Scan for the cell matching the given text and deliver its [X, Y] coordinate at center. 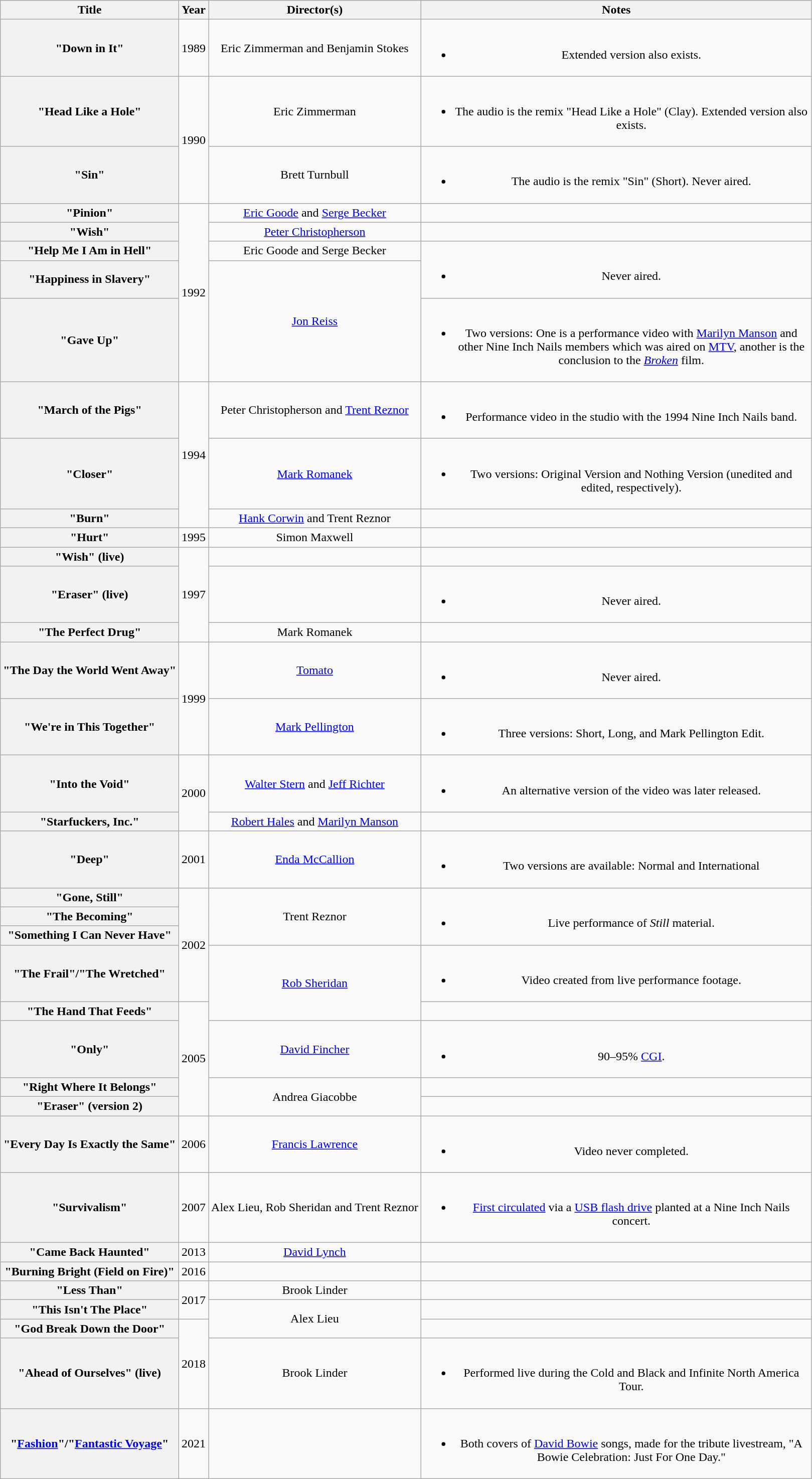
"Gone, Still" [90, 897]
"Help Me I Am in Hell" [90, 251]
"Something I Can Never Have" [90, 935]
Andrea Giacobbe [315, 1096]
"Wish" (live) [90, 556]
Walter Stern and Jeff Richter [315, 783]
"Sin" [90, 175]
"Into the Void" [90, 783]
"Starfuckers, Inc." [90, 821]
"Every Day Is Exactly the Same" [90, 1143]
2021 [194, 1443]
Extended version also exists. [616, 48]
"March of the Pigs" [90, 410]
1989 [194, 48]
David Fincher [315, 1049]
Performed live during the Cold and Black and Infinite North America Tour. [616, 1373]
Hank Corwin and Trent Reznor [315, 518]
1995 [194, 537]
Brett Turnbull [315, 175]
2013 [194, 1252]
"Head Like a Hole" [90, 111]
1997 [194, 594]
"The Perfect Drug" [90, 632]
"This Isn't The Place" [90, 1309]
Tomato [315, 670]
"Pinion" [90, 213]
"Only" [90, 1049]
1992 [194, 292]
Francis Lawrence [315, 1143]
2016 [194, 1271]
2006 [194, 1143]
1999 [194, 699]
David Lynch [315, 1252]
"Burn" [90, 518]
Mark Pellington [315, 727]
First circulated via a USB flash drive planted at a Nine Inch Nails concert. [616, 1208]
"Less Than" [90, 1290]
2002 [194, 945]
2017 [194, 1300]
Alex Lieu, Rob Sheridan and Trent Reznor [315, 1208]
Performance video in the studio with the 1994 Nine Inch Nails band. [616, 410]
2000 [194, 793]
"Came Back Haunted" [90, 1252]
2001 [194, 860]
"The Becoming" [90, 916]
Year [194, 10]
"Wish" [90, 232]
"The Hand That Feeds" [90, 1011]
Two versions: Original Version and Nothing Version (unedited and edited, respectively). [616, 473]
"Down in It" [90, 48]
"Hurt" [90, 537]
Title [90, 10]
2018 [194, 1364]
"Deep" [90, 860]
An alternative version of the video was later released. [616, 783]
Jon Reiss [315, 321]
Live performance of Still material. [616, 916]
Two versions are available: Normal and International [616, 860]
"Burning Bright (Field on Fire)" [90, 1271]
90–95% CGI. [616, 1049]
Eric Zimmerman and Benjamin Stokes [315, 48]
2005 [194, 1058]
"Closer" [90, 473]
The audio is the remix "Sin" (Short). Never aired. [616, 175]
"Fashion"/"Fantastic Voyage" [90, 1443]
Enda McCallion [315, 860]
1994 [194, 454]
Trent Reznor [315, 916]
Notes [616, 10]
"Gave Up" [90, 340]
Peter Christopherson [315, 232]
1990 [194, 139]
"Eraser" (version 2) [90, 1106]
Video never completed. [616, 1143]
2007 [194, 1208]
"The Frail"/"The Wretched" [90, 973]
"Eraser" (live) [90, 595]
Robert Hales and Marilyn Manson [315, 821]
Director(s) [315, 10]
"We're in This Together" [90, 727]
"Right Where It Belongs" [90, 1087]
"God Break Down the Door" [90, 1329]
Simon Maxwell [315, 537]
Peter Christopherson and Trent Reznor [315, 410]
Eric Zimmerman [315, 111]
"The Day the World Went Away" [90, 670]
Video created from live performance footage. [616, 973]
Both covers of David Bowie songs, made for the tribute livestream, "A Bowie Celebration: Just For One Day." [616, 1443]
"Survivalism" [90, 1208]
Rob Sheridan [315, 983]
The audio is the remix "Head Like a Hole" (Clay). Extended version also exists. [616, 111]
"Ahead of Ourselves" (live) [90, 1373]
Alex Lieu [315, 1319]
Three versions: Short, Long, and Mark Pellington Edit. [616, 727]
"Happiness in Slavery" [90, 279]
